Return the [x, y] coordinate for the center point of the cell that contains the specified text.  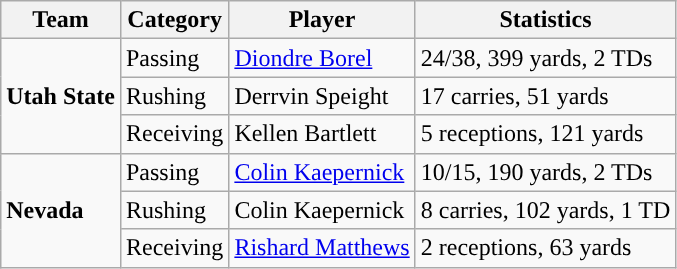
17 carries, 51 yards [546, 96]
Derrvin Speight [322, 96]
Kellen Bartlett [322, 134]
8 carries, 102 yards, 1 TD [546, 210]
Team [61, 20]
Nevada [61, 210]
Diondre Borel [322, 58]
Utah State [61, 96]
5 receptions, 121 yards [546, 134]
24/38, 399 yards, 2 TDs [546, 58]
Category [174, 20]
Statistics [546, 20]
Rishard Matthews [322, 248]
2 receptions, 63 yards [546, 248]
10/15, 190 yards, 2 TDs [546, 172]
Player [322, 20]
